Extract the (X, Y) coordinate from the center of the cell holding the provided text.  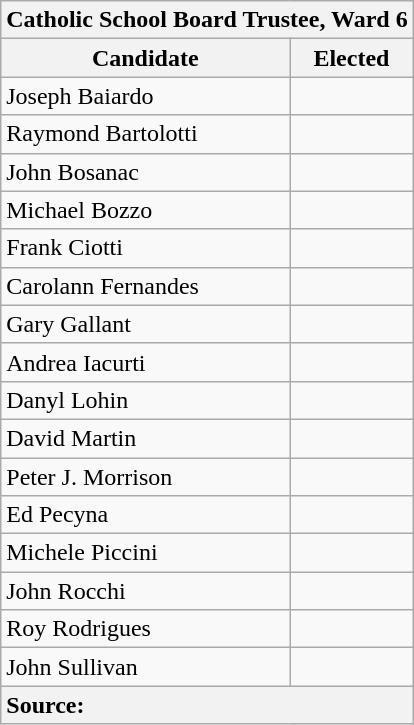
Carolann Fernandes (146, 286)
Roy Rodrigues (146, 629)
Danyl Lohin (146, 400)
Peter J. Morrison (146, 477)
Gary Gallant (146, 324)
Ed Pecyna (146, 515)
Catholic School Board Trustee, Ward 6 (207, 20)
Source: (207, 705)
John Bosanac (146, 172)
Candidate (146, 58)
Elected (352, 58)
Raymond Bartolotti (146, 134)
Joseph Baiardo (146, 96)
Michael Bozzo (146, 210)
John Rocchi (146, 591)
Andrea Iacurti (146, 362)
Frank Ciotti (146, 248)
Michele Piccini (146, 553)
David Martin (146, 438)
John Sullivan (146, 667)
